Pinpoint the cell where the given text exists, returning its [X, Y] midpoint coordinate. 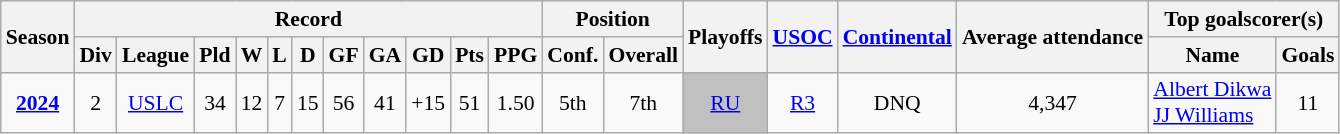
Name [1212, 55]
GF [344, 55]
GD [428, 55]
RU [725, 102]
Pld [214, 55]
R3 [803, 102]
1.50 [516, 102]
L [280, 55]
41 [386, 102]
Average attendance [1052, 36]
51 [470, 102]
Pts [470, 55]
34 [214, 102]
USOC [803, 36]
2024 [38, 102]
Albert Dikwa JJ Williams [1212, 102]
7 [280, 102]
USLC [156, 102]
Continental [898, 36]
Goals [1308, 55]
5th [572, 102]
Overall [643, 55]
+15 [428, 102]
11 [1308, 102]
GA [386, 55]
Season [38, 36]
DNQ [898, 102]
D [308, 55]
Div [96, 55]
Conf. [572, 55]
4,347 [1052, 102]
15 [308, 102]
W [252, 55]
56 [344, 102]
Position [612, 19]
7th [643, 102]
League [156, 55]
PPG [516, 55]
12 [252, 102]
Record [308, 19]
2 [96, 102]
Top goalscorer(s) [1244, 19]
Playoffs [725, 36]
